Return (X, Y) of the center of cell containing provided text 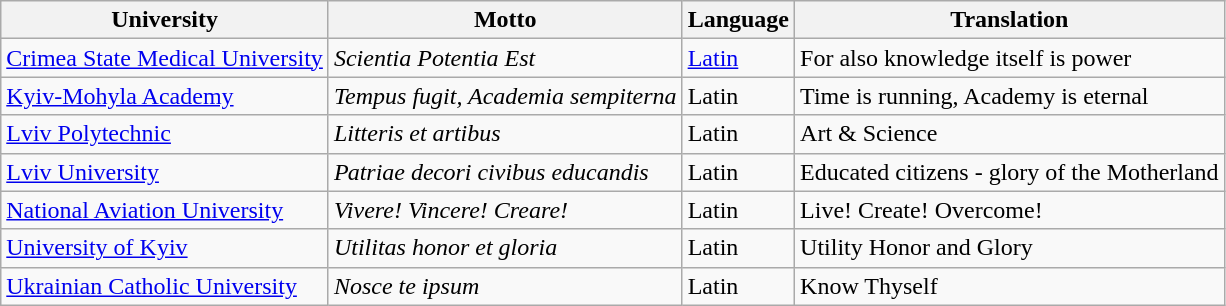
Utility Honor and Glory (1010, 248)
Lviv Polytechnic (165, 134)
Ukrainian Catholic University (165, 286)
For also knowledge itself is power (1010, 58)
Live! Create! Overcome! (1010, 210)
Motto (505, 20)
Translation (1010, 20)
Lviv University (165, 172)
Vivere! Vincere! Creare! (505, 210)
University of Kyiv (165, 248)
Scientia Potentia Est (505, 58)
Tempus fugit, Academia sempiterna (505, 96)
Nosce te ipsum (505, 286)
Time is running, Academy is eternal (1010, 96)
Art & Science (1010, 134)
University (165, 20)
Know Thyself (1010, 286)
Utilitas honor et gloria (505, 248)
Educated citizens - glory of the Motherland (1010, 172)
Litteris et artibus (505, 134)
Crimea State Medical University (165, 58)
Kyiv-Mohyla Academy (165, 96)
Language (738, 20)
Раtriаe dесоri сіvibus еducаndis (505, 172)
National Aviation University (165, 210)
